Return (x, y) of the center of cell containing provided text 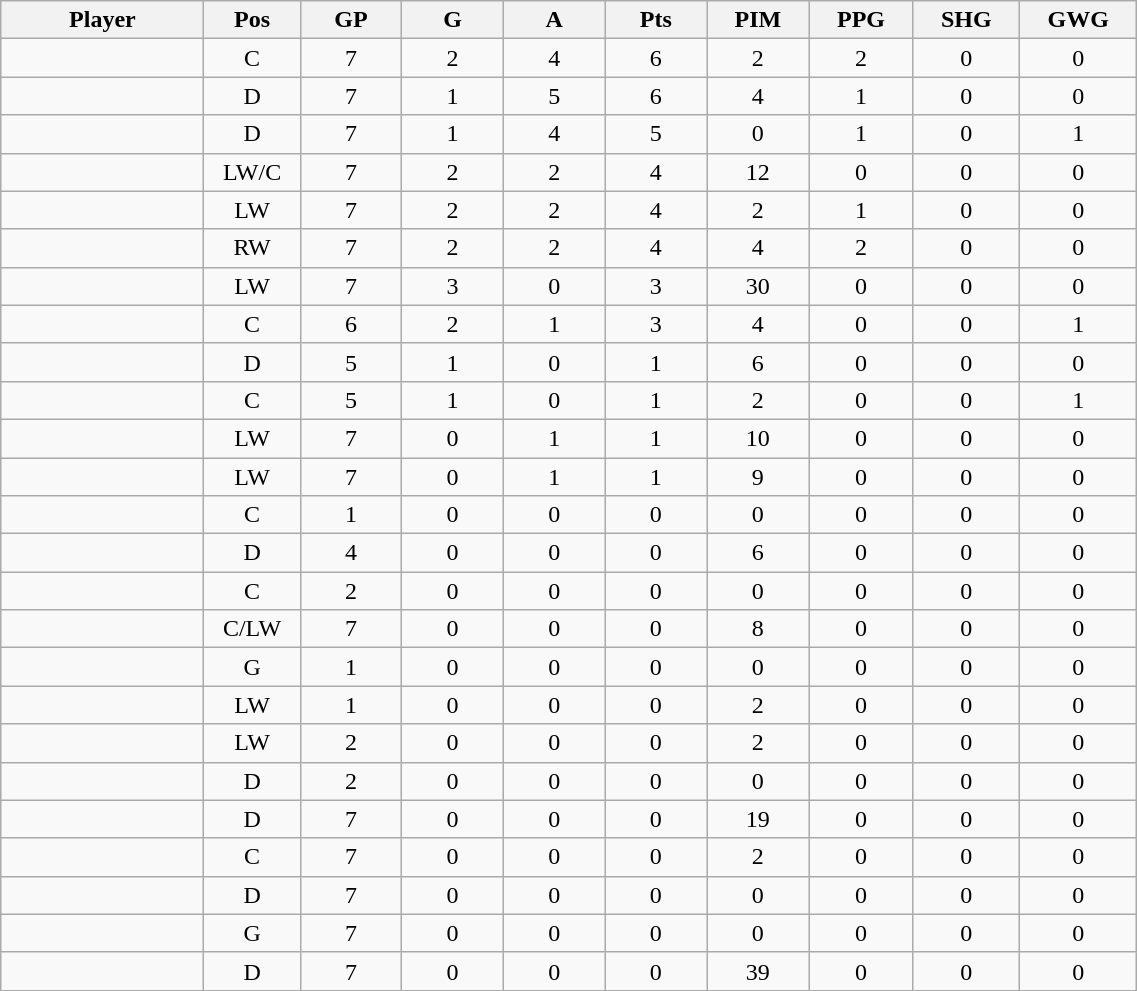
19 (758, 819)
GWG (1078, 20)
LW/C (252, 172)
Pts (656, 20)
30 (758, 286)
Player (102, 20)
12 (758, 172)
GP (351, 20)
8 (758, 629)
Pos (252, 20)
SHG (966, 20)
PPG (861, 20)
RW (252, 248)
PIM (758, 20)
10 (758, 438)
A (554, 20)
9 (758, 477)
39 (758, 971)
C/LW (252, 629)
